Scan for the cell matching the given text and deliver its (X, Y) coordinate at center. 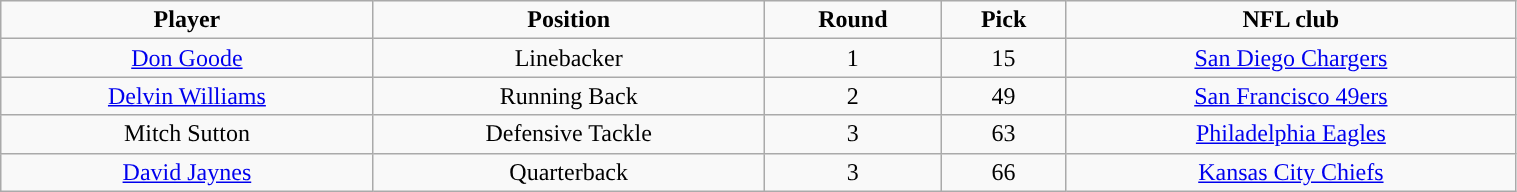
Delvin Williams (187, 96)
Quarterback (568, 172)
San Diego Chargers (1291, 58)
Don Goode (187, 58)
San Francisco 49ers (1291, 96)
Mitch Sutton (187, 134)
Philadelphia Eagles (1291, 134)
49 (1003, 96)
Position (568, 20)
Linebacker (568, 58)
15 (1003, 58)
NFL club (1291, 20)
Kansas City Chiefs (1291, 172)
66 (1003, 172)
Player (187, 20)
1 (852, 58)
2 (852, 96)
Pick (1003, 20)
David Jaynes (187, 172)
Defensive Tackle (568, 134)
63 (1003, 134)
Round (852, 20)
Running Back (568, 96)
